Locate the cell with the specified text and output its (x, y) center coordinate. 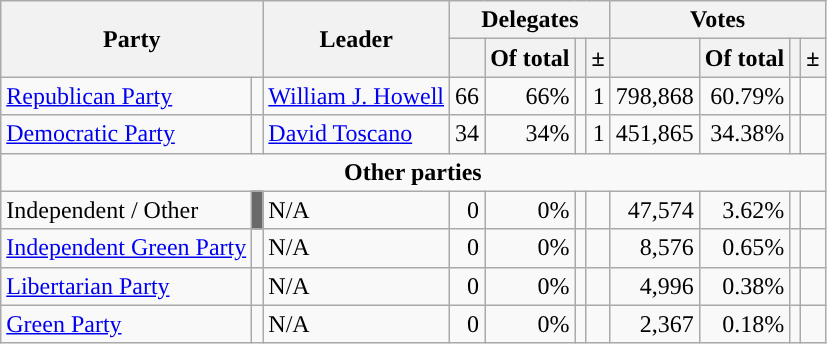
Other parties (413, 172)
Leader (356, 39)
William J. Howell (356, 96)
Party (132, 39)
34 (468, 134)
Independent / Other (126, 210)
798,868 (654, 96)
34.38% (744, 134)
66 (468, 96)
4,996 (654, 286)
David Toscano (356, 134)
451,865 (654, 134)
3.62% (744, 210)
66% (530, 96)
0.65% (744, 248)
47,574 (654, 210)
Republican Party (126, 96)
0.38% (744, 286)
0.18% (744, 324)
60.79% (744, 96)
Democratic Party (126, 134)
2,367 (654, 324)
Green Party (126, 324)
Libertarian Party (126, 286)
34% (530, 134)
Independent Green Party (126, 248)
Delegates (530, 20)
Votes (718, 20)
8,576 (654, 248)
